From the cell containing the given text, extract its center point as [X, Y] coordinate. 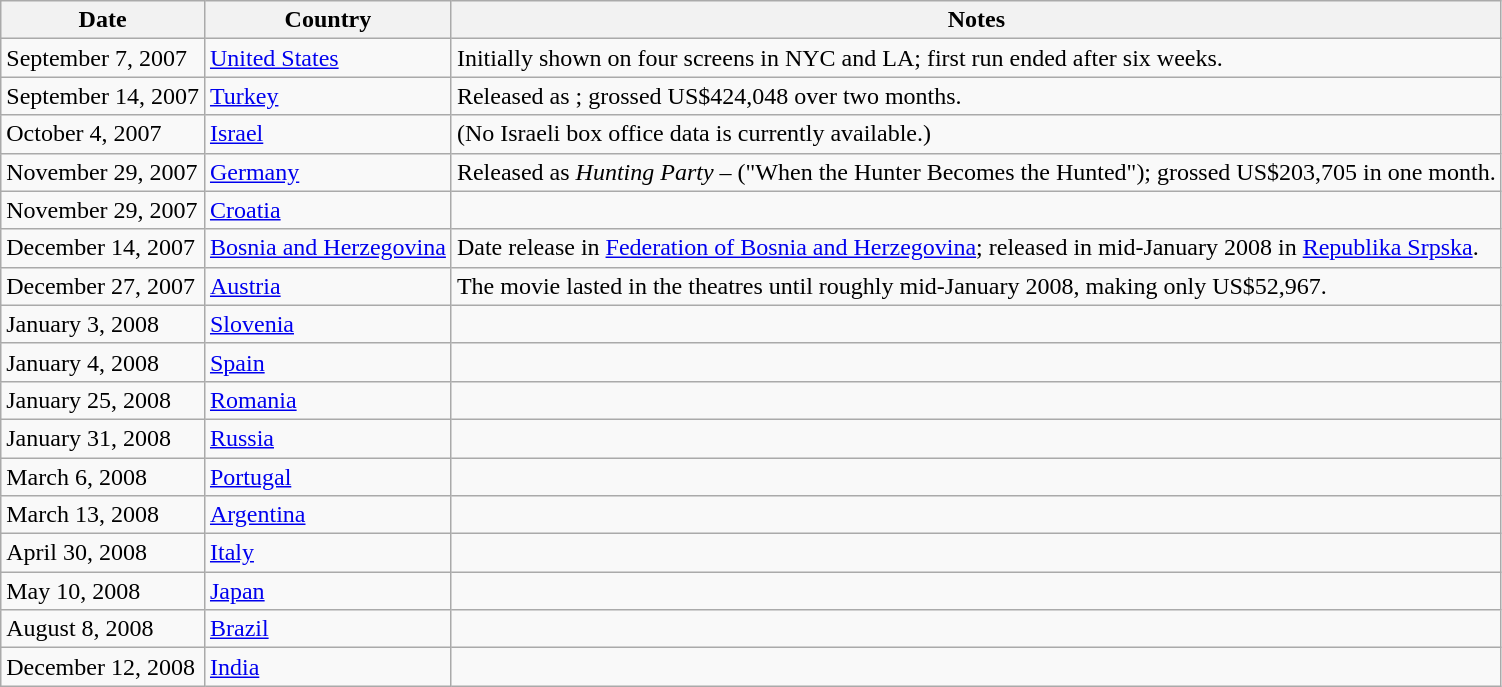
Notes [976, 20]
October 4, 2007 [103, 134]
Argentina [328, 515]
Croatia [328, 210]
Spain [328, 362]
Country [328, 20]
December 27, 2007 [103, 286]
Date release in Federation of Bosnia and Herzegovina; released in mid-January 2008 in Republika Srpska. [976, 248]
(No Israeli box office data is currently available.) [976, 134]
March 6, 2008 [103, 477]
April 30, 2008 [103, 553]
Brazil [328, 629]
Austria [328, 286]
May 10, 2008 [103, 591]
Date [103, 20]
Released as ; grossed US$424,048 over two months. [976, 96]
December 14, 2007 [103, 248]
August 8, 2008 [103, 629]
India [328, 667]
United States [328, 58]
Slovenia [328, 324]
The movie lasted in the theatres until roughly mid-January 2008, making only US$52,967. [976, 286]
Initially shown on four screens in NYC and LA; first run ended after six weeks. [976, 58]
Russia [328, 438]
Italy [328, 553]
Bosnia and Herzegovina [328, 248]
Turkey [328, 96]
Released as Hunting Party – ("When the Hunter Becomes the Hunted"); grossed US$203,705 in one month. [976, 172]
January 25, 2008 [103, 400]
Germany [328, 172]
January 4, 2008 [103, 362]
Romania [328, 400]
March 13, 2008 [103, 515]
Japan [328, 591]
September 14, 2007 [103, 96]
Portugal [328, 477]
December 12, 2008 [103, 667]
Israel [328, 134]
September 7, 2007 [103, 58]
January 3, 2008 [103, 324]
January 31, 2008 [103, 438]
